Search for the cell housing the specified text and yield its (X, Y) center coordinate. 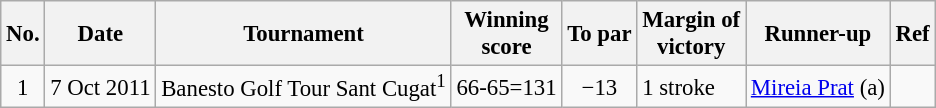
Margin ofvictory (692, 34)
−13 (600, 87)
7 Oct 2011 (100, 87)
1 stroke (692, 87)
Date (100, 34)
Runner-up (818, 34)
Winningscore (506, 34)
66-65=131 (506, 87)
Ref (912, 34)
Mireia Prat (a) (818, 87)
No. (23, 34)
To par (600, 34)
Banesto Golf Tour Sant Cugat1 (304, 87)
Tournament (304, 34)
1 (23, 87)
